Identify which cell holds the provided text, then report its [X, Y] central coordinate. 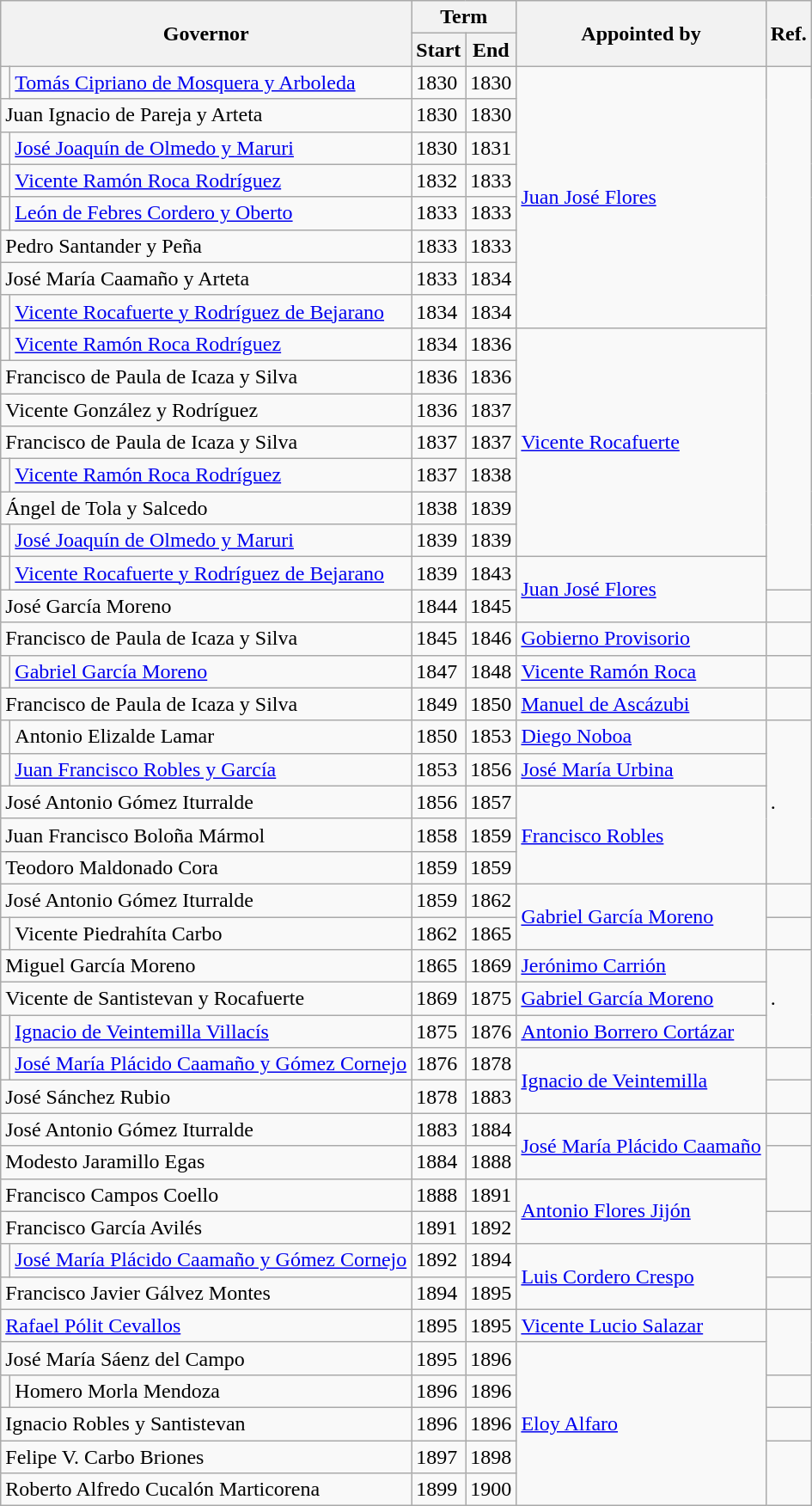
Vicente González y Rodríguez [206, 410]
Vicente de Santistevan y Rocafuerte [206, 999]
1899 [438, 1490]
José María Plácido Caamaño [641, 1146]
Francisco Javier Gálvez Montes [206, 1293]
Governor [206, 34]
Juan Ignacio de Pareja y Arteta [206, 115]
1900 [491, 1490]
José María Urbina [641, 769]
Ignacio Robles y Santistevan [206, 1423]
Ángel de Tola y Salcedo [206, 508]
Start [438, 50]
Teodoro Maldonado Cora [206, 867]
León de Febres Cordero y Oberto [211, 213]
Vicente Ramón Roca [641, 671]
Antonio Borrero Cortázar [641, 1032]
Eloy Alfaro [641, 1423]
Gobierno Provisorio [641, 639]
Manuel de Ascázubi [641, 704]
1898 [491, 1457]
Rafael Pólit Cevallos [206, 1325]
1849 [438, 704]
José María Caamaño y Arteta [206, 279]
Antonio Elizalde Lamar [211, 737]
Juan Francisco Robles y García [211, 769]
1843 [491, 573]
Francisco Campos Coello [206, 1195]
José García Moreno [206, 606]
1858 [438, 835]
Modesto Jaramillo Egas [206, 1162]
Francisco García Avilés [206, 1227]
Ignacio de Veintemilla Villacís [211, 1032]
1832 [438, 181]
1844 [438, 606]
Antonio Flores Jijón [641, 1211]
Ref. [789, 34]
Francisco Robles [641, 835]
Roberto Alfredo Cucalón Marticorena [206, 1490]
Vicente Piedrahíta Carbo [211, 933]
Felipe V. Carbo Briones [206, 1457]
Tomás Cipriano de Mosquera y Arboleda [211, 83]
José María Sáenz del Campo [206, 1358]
Appointed by [641, 34]
Luis Cordero Crespo [641, 1276]
1831 [491, 148]
1897 [438, 1457]
Vicente Rocafuerte [641, 442]
Vicente Lucio Salazar [641, 1325]
Term [464, 17]
Pedro Santander y Peña [206, 246]
Homero Morla Mendoza [211, 1391]
1847 [438, 671]
1848 [491, 671]
Diego Noboa [641, 737]
Miguel García Moreno [206, 966]
Ignacio de Veintemilla [641, 1081]
1857 [491, 802]
Jerónimo Carrión [641, 966]
1846 [491, 639]
End [491, 50]
Juan Francisco Boloña Mármol [206, 835]
José Sánchez Rubio [206, 1097]
